Return (X, Y) of the center of cell containing provided text 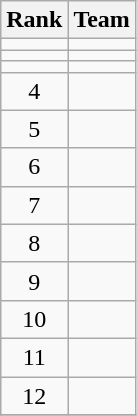
12 (34, 395)
4 (34, 91)
7 (34, 205)
9 (34, 281)
5 (34, 129)
11 (34, 357)
8 (34, 243)
Team (102, 20)
6 (34, 167)
Rank (34, 20)
10 (34, 319)
